From the cell containing the given text, extract its center point as [x, y] coordinate. 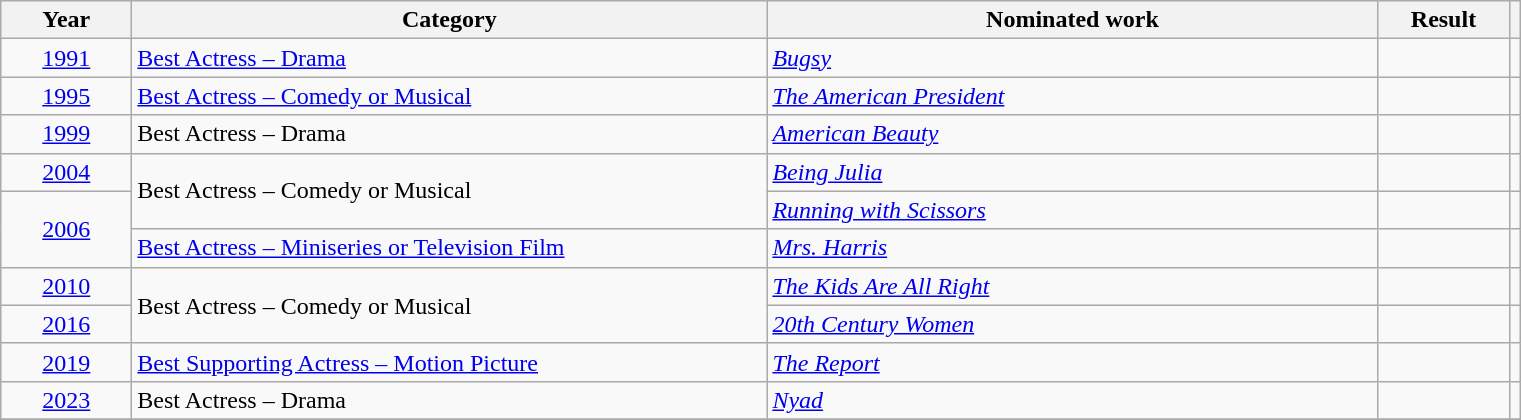
Year [66, 20]
2016 [66, 324]
Nyad [1072, 400]
Best Actress – Miniseries or Television Film [450, 248]
Mrs. Harris [1072, 248]
American Beauty [1072, 134]
2004 [66, 172]
The Kids Are All Right [1072, 286]
The Report [1072, 362]
Being Julia [1072, 172]
2023 [66, 400]
2019 [66, 362]
Nominated work [1072, 20]
Category [450, 20]
Result [1444, 20]
Running with Scissors [1072, 210]
The American President [1072, 96]
Bugsy [1072, 58]
20th Century Women [1072, 324]
1995 [66, 96]
2006 [66, 229]
2010 [66, 286]
1991 [66, 58]
1999 [66, 134]
Best Supporting Actress – Motion Picture [450, 362]
